For the text-containing cell, return its midpoint in [x, y] coordinate format. 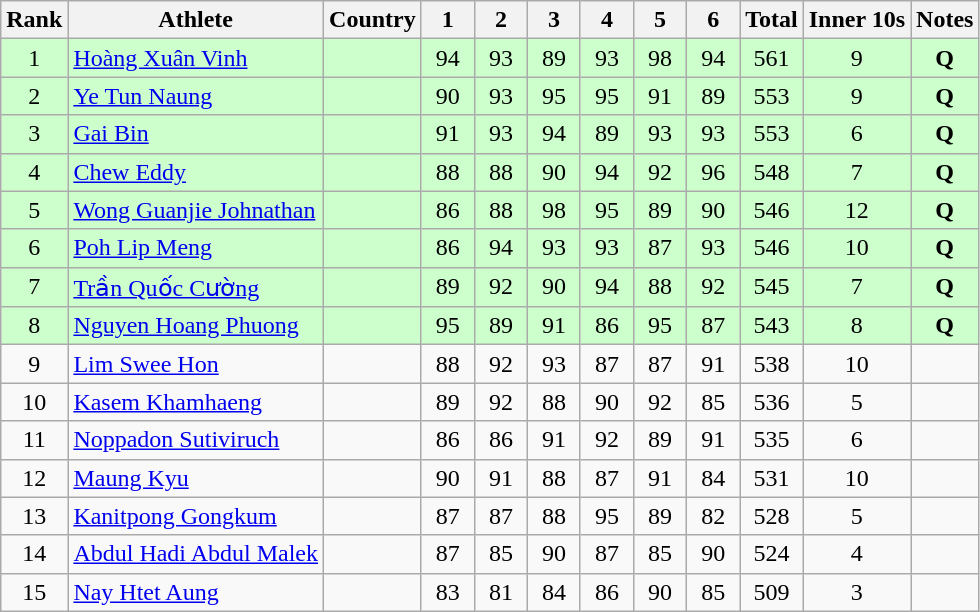
Abdul Hadi Abdul Malek [196, 554]
96 [714, 172]
Nay Htet Aung [196, 592]
Notes [945, 20]
543 [772, 326]
548 [772, 172]
14 [34, 554]
Rank [34, 20]
561 [772, 58]
524 [772, 554]
Wong Guanjie Johnathan [196, 210]
Chew Eddy [196, 172]
15 [34, 592]
Lim Swee Hon [196, 364]
535 [772, 440]
Ye Tun Naung [196, 96]
11 [34, 440]
Nguyen Hoang Phuong [196, 326]
Hoàng Xuân Vinh [196, 58]
Total [772, 20]
Trần Quốc Cường [196, 287]
Kasem Khamhaeng [196, 402]
Country [373, 20]
81 [500, 592]
Kanitpong Gongkum [196, 516]
83 [448, 592]
536 [772, 402]
545 [772, 287]
Maung Kyu [196, 478]
528 [772, 516]
Poh Lip Meng [196, 248]
Gai Bin [196, 134]
Inner 10s [856, 20]
Athlete [196, 20]
82 [714, 516]
13 [34, 516]
531 [772, 478]
538 [772, 364]
509 [772, 592]
Noppadon Sutiviruch [196, 440]
